Pinpoint the cell where the given text exists, returning its (X, Y) midpoint coordinate. 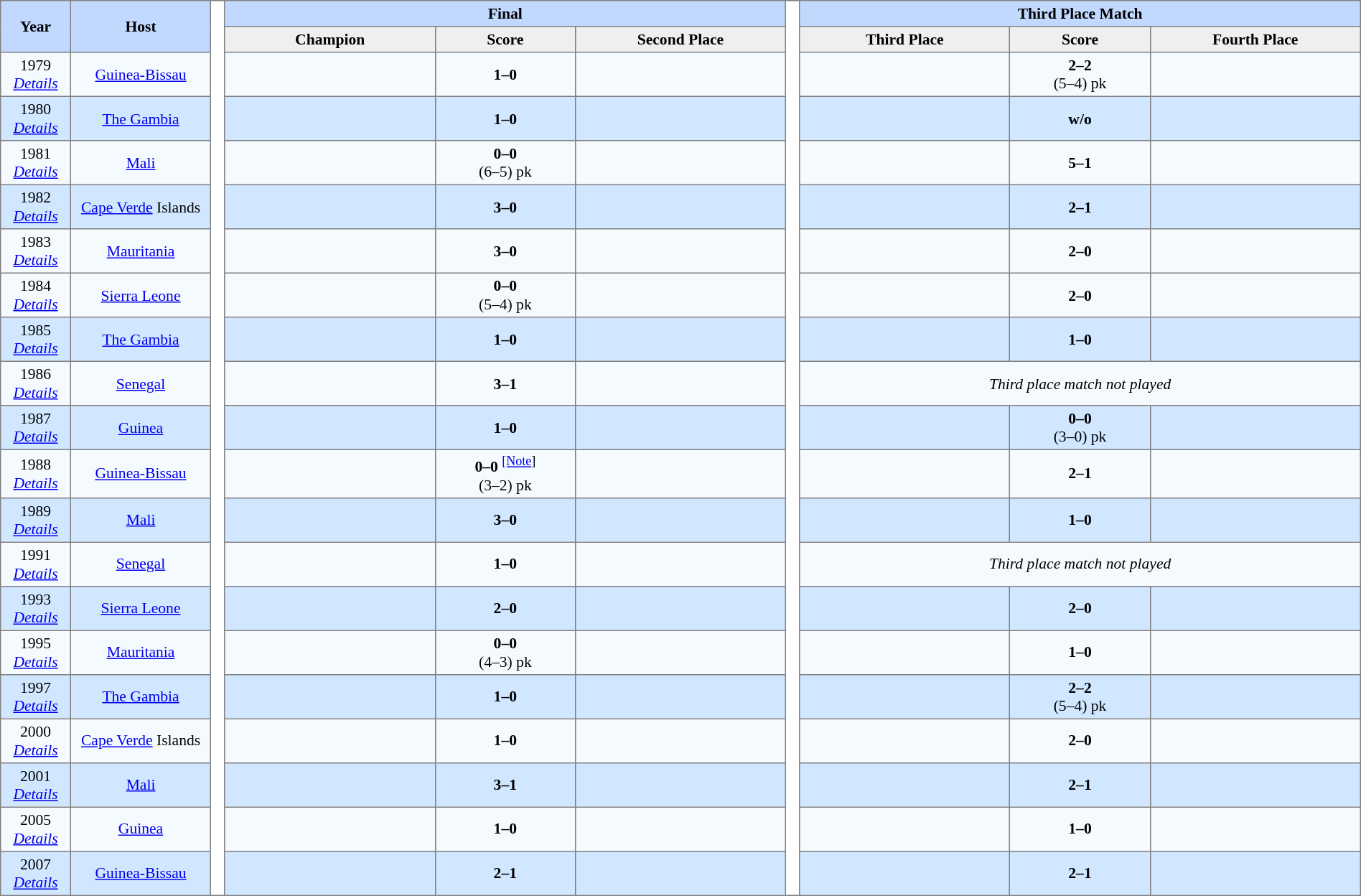
Year (36, 27)
2001Details (36, 785)
1981Details (36, 163)
2007Details (36, 873)
1984Details (36, 295)
Third Place (904, 39)
1997Details (36, 696)
1988Details (36, 474)
2–2 (5–4) pk (1080, 75)
1980Details (36, 118)
0–0 (6–5) pk (505, 163)
1983Details (36, 251)
1986Details (36, 383)
5–1 (1080, 163)
Host (141, 27)
Second Place (680, 39)
1979Details (36, 75)
1987Details (36, 428)
0–0 (3–0) pk (1080, 428)
Fourth Place (1255, 39)
0–0(4–3) pk (505, 653)
2–2(5–4) pk (1080, 696)
1985Details (36, 340)
0–0 (5–4) pk (505, 295)
2000Details (36, 741)
1991Details (36, 564)
Champion (330, 39)
w/o (1080, 118)
Third Place Match (1080, 14)
1982Details (36, 207)
1989Details (36, 520)
1993Details (36, 608)
Final (505, 14)
2005Details (36, 829)
0–0 [Note] (3–2) pk (505, 474)
1995Details (36, 653)
